Determine the [x, y] coordinate at the center of the cell enclosing the given text.  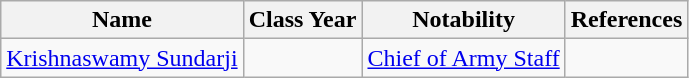
Notability [464, 20]
Krishnaswamy Sundarji [122, 58]
Class Year [302, 20]
References [626, 20]
Chief of Army Staff [464, 58]
Name [122, 20]
